Search for the cell housing the specified text and yield its [X, Y] center coordinate. 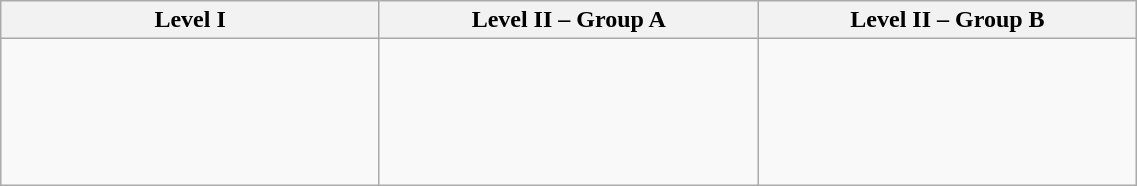
Level I [190, 20]
Level II – Group B [948, 20]
Level II – Group A [568, 20]
